From the cell containing the given text, extract its center point as [X, Y] coordinate. 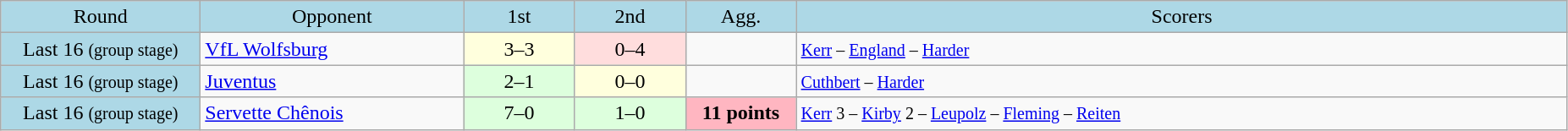
0–4 [630, 49]
2nd [630, 17]
2–1 [520, 81]
7–0 [520, 113]
1st [520, 17]
3–3 [520, 49]
Scorers [1181, 17]
Round [101, 17]
Agg. [741, 17]
1–0 [630, 113]
VfL Wolfsburg [332, 49]
Kerr 3 – Kirby 2 – Leupolz – Fleming – Reiten [1181, 113]
Kerr – England – Harder [1181, 49]
Opponent [332, 17]
0–0 [630, 81]
Servette Chênois [332, 113]
Cuthbert – Harder [1181, 81]
Juventus [332, 81]
11 points [741, 113]
